Pinpoint the cell where the given text exists, returning its (X, Y) midpoint coordinate. 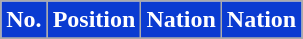
Position (94, 20)
No. (24, 20)
